Provide the (X, Y) coordinate of the cell's center where the given text is located.  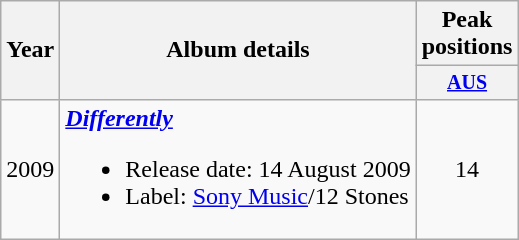
Album details (238, 50)
Peak positions (467, 34)
14 (467, 169)
DifferentlyRelease date: 14 August 2009Label: Sony Music/12 Stones (238, 169)
2009 (30, 169)
Year (30, 50)
AUS (467, 82)
